Locate the cell with the specified text and output its [X, Y] center coordinate. 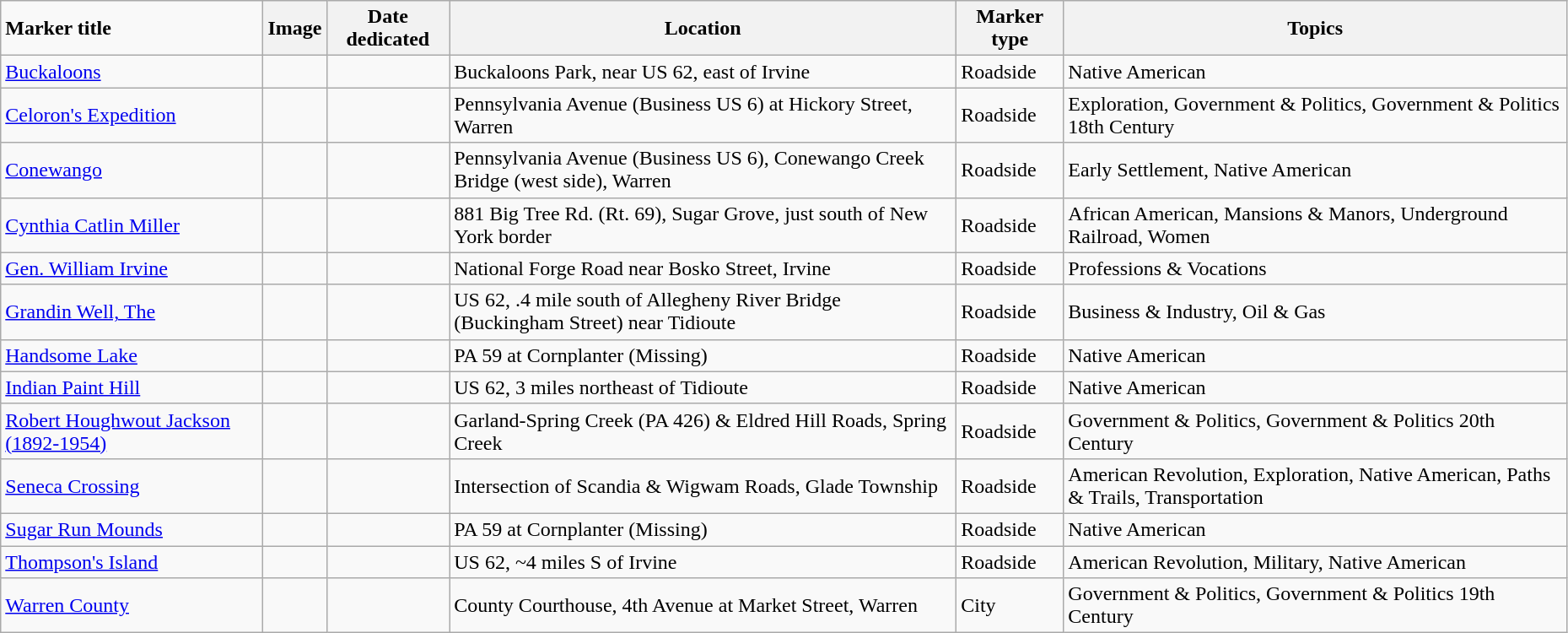
Buckaloons [132, 72]
National Forge Road near Bosko Street, Irvine [703, 268]
Indian Paint Hill [132, 387]
Professions & Vocations [1316, 268]
Thompson's Island [132, 561]
US 62, 3 miles northeast of Tidioute [703, 387]
American Revolution, Exploration, Native American, Paths & Trails, Transportation [1316, 486]
Cynthia Catlin Miller [132, 225]
Government & Politics, Government & Politics 20th Century [1316, 430]
Topics [1316, 29]
Marker title [132, 29]
Exploration, Government & Politics, Government & Politics 18th Century [1316, 115]
Pennsylvania Avenue (Business US 6) at Hickory Street, Warren [703, 115]
Warren County [132, 606]
881 Big Tree Rd. (Rt. 69), Sugar Grove, just south of New York border [703, 225]
American Revolution, Military, Native American [1316, 561]
Robert Houghwout Jackson (1892-1954) [132, 430]
Garland-Spring Creek (PA 426) & Eldred Hill Roads, Spring Creek [703, 430]
City [1010, 606]
Sugar Run Mounds [132, 529]
Conewango [132, 170]
Grandin Well, The [132, 312]
Image [295, 29]
Date dedicated [388, 29]
Pennsylvania Avenue (Business US 6), Conewango Creek Bridge (west side), Warren [703, 170]
Business & Industry, Oil & Gas [1316, 312]
Celoron's Expedition [132, 115]
US 62, .4 mile south of Allegheny River Bridge (Buckingham Street) near Tidioute [703, 312]
Buckaloons Park, near US 62, east of Irvine [703, 72]
Gen. William Irvine [132, 268]
US 62, ~4 miles S of Irvine [703, 561]
Seneca Crossing [132, 486]
County Courthouse, 4th Avenue at Market Street, Warren [703, 606]
Early Settlement, Native American [1316, 170]
Government & Politics, Government & Politics 19th Century [1316, 606]
Marker type [1010, 29]
Intersection of Scandia & Wigwam Roads, Glade Township [703, 486]
African American, Mansions & Manors, Underground Railroad, Women [1316, 225]
Handsome Lake [132, 355]
Location [703, 29]
